Search for the cell housing the specified text and yield its (x, y) center coordinate. 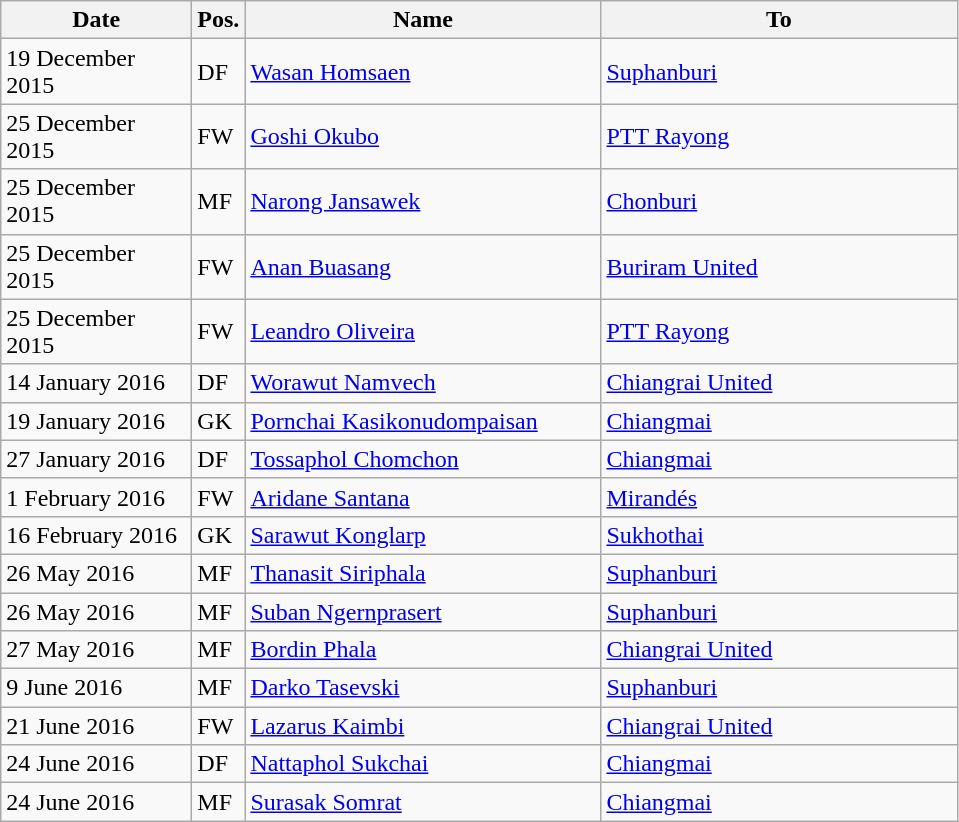
Date (96, 20)
Surasak Somrat (423, 802)
Sarawut Konglarp (423, 535)
Tossaphol Chomchon (423, 459)
Darko Tasevski (423, 688)
14 January 2016 (96, 383)
Worawut Namvech (423, 383)
Pos. (218, 20)
Lazarus Kaimbi (423, 726)
Nattaphol Sukchai (423, 764)
21 June 2016 (96, 726)
1 February 2016 (96, 497)
Thanasit Siriphala (423, 573)
16 February 2016 (96, 535)
Bordin Phala (423, 650)
Buriram United (779, 266)
Anan Buasang (423, 266)
9 June 2016 (96, 688)
Wasan Homsaen (423, 72)
Sukhothai (779, 535)
Chonburi (779, 202)
Suban Ngernprasert (423, 611)
19 January 2016 (96, 421)
Name (423, 20)
Mirandés (779, 497)
Leandro Oliveira (423, 332)
27 May 2016 (96, 650)
Pornchai Kasikonudompaisan (423, 421)
Goshi Okubo (423, 136)
19 December 2015 (96, 72)
Aridane Santana (423, 497)
Narong Jansawek (423, 202)
27 January 2016 (96, 459)
To (779, 20)
